Identify which cell holds the provided text, then report its [X, Y] central coordinate. 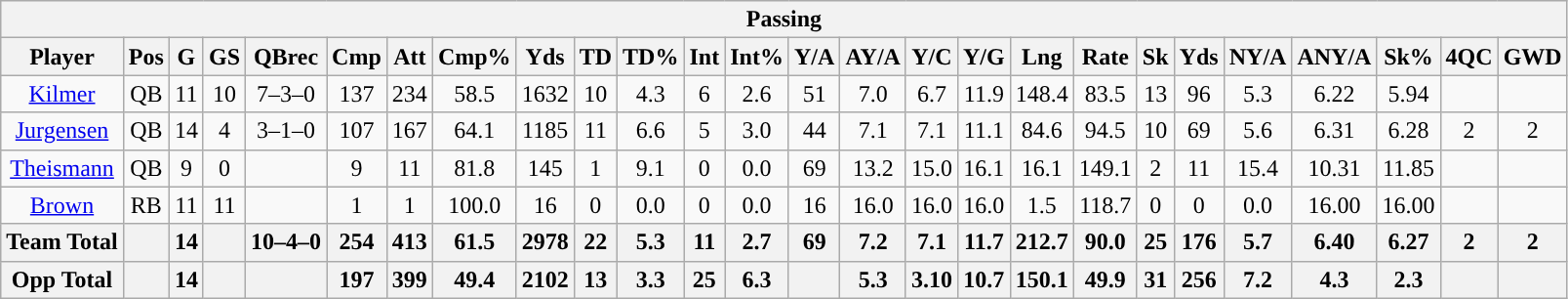
Att [410, 57]
Y/C [931, 57]
3.10 [931, 279]
G [185, 57]
399 [410, 279]
Y/A [814, 57]
96 [1198, 94]
51 [814, 94]
118.7 [1105, 205]
6 [704, 94]
145 [544, 168]
Cmp [357, 57]
6.27 [1409, 242]
64.1 [474, 131]
44 [814, 131]
GS [224, 57]
3.0 [757, 131]
3–1–0 [287, 131]
81.8 [474, 168]
6.7 [931, 94]
150.1 [1042, 279]
5.7 [1258, 242]
11.85 [1409, 168]
100.0 [474, 205]
2.3 [1409, 279]
22 [595, 242]
NY/A [1258, 57]
11.7 [984, 242]
84.6 [1042, 131]
Team Total [62, 242]
Y/G [984, 57]
2.6 [757, 94]
Player [62, 57]
3.3 [651, 279]
212.7 [1042, 242]
Kilmer [62, 94]
149.1 [1105, 168]
7–3–0 [287, 94]
413 [410, 242]
Brown [62, 205]
15.0 [931, 168]
Sk [1155, 57]
2978 [544, 242]
90.0 [1105, 242]
83.5 [1105, 94]
4QC [1469, 57]
167 [410, 131]
2.7 [757, 242]
1632 [544, 94]
Jurgensen [62, 131]
6.31 [1335, 131]
49.9 [1105, 279]
6.28 [1409, 131]
10.7 [984, 279]
TD% [651, 57]
107 [357, 131]
11.9 [984, 94]
5.6 [1258, 131]
4 [224, 131]
Opp Total [62, 279]
5.94 [1409, 94]
31 [1155, 279]
148.4 [1042, 94]
197 [357, 279]
6.40 [1335, 242]
RB [146, 205]
QBrec [287, 57]
Theismann [62, 168]
254 [357, 242]
Cmp% [474, 57]
137 [357, 94]
10.31 [1335, 168]
6.3 [757, 279]
61.5 [474, 242]
49.4 [474, 279]
Sk% [1409, 57]
7.0 [873, 94]
11.1 [984, 131]
GWD [1532, 57]
5 [704, 131]
234 [410, 94]
Passing [784, 20]
Rate [1105, 57]
6.22 [1335, 94]
ANY/A [1335, 57]
Lng [1042, 57]
13.2 [873, 168]
TD [595, 57]
Int% [757, 57]
10–4–0 [287, 242]
AY/A [873, 57]
Pos [146, 57]
15.4 [1258, 168]
2102 [544, 279]
176 [1198, 242]
1.5 [1042, 205]
Int [704, 57]
6.6 [651, 131]
9.1 [651, 168]
256 [1198, 279]
1185 [544, 131]
58.5 [474, 94]
94.5 [1105, 131]
